Return [x, y] of the center of cell containing provided text 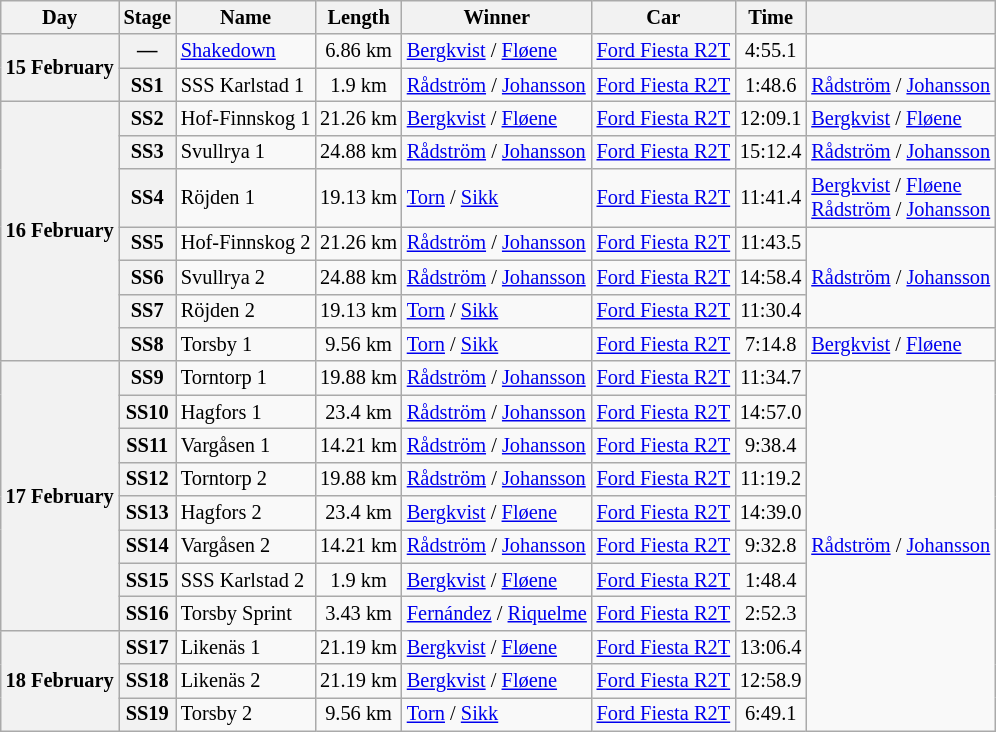
Winner [497, 17]
Torsby 2 [246, 714]
9:32.8 [770, 546]
Car [664, 17]
Time [770, 17]
SS15 [148, 580]
Svullrya 2 [246, 277]
Svullrya 1 [246, 152]
Shakedown [246, 51]
18 February [60, 680]
11:19.2 [770, 479]
12:58.9 [770, 681]
17 February [60, 496]
Torsby 1 [246, 344]
SS16 [148, 613]
SS5 [148, 243]
1:48.4 [770, 580]
15 February [60, 68]
SS17 [148, 647]
SS4 [148, 198]
3.43 km [358, 613]
SS18 [148, 681]
4:55.1 [770, 51]
SS6 [148, 277]
SS2 [148, 118]
Fernández / Riquelme [497, 613]
Torntorp 2 [246, 479]
SSS Karlstad 2 [246, 580]
11:43.5 [770, 243]
SS11 [148, 445]
SS14 [148, 546]
Bergkvist / Fløene Rådström / Johansson [900, 198]
Torsby Sprint [246, 613]
Vargåsen 2 [246, 546]
1:48.6 [770, 85]
Likenäs 1 [246, 647]
6.86 km [358, 51]
Length [358, 17]
Röjden 1 [246, 198]
9:38.4 [770, 445]
Torntorp 1 [246, 378]
SS3 [148, 152]
Hagfors 1 [246, 412]
SS19 [148, 714]
14:57.0 [770, 412]
Röjden 2 [246, 311]
12:09.1 [770, 118]
11:41.4 [770, 198]
Name [246, 17]
15:12.4 [770, 152]
16 February [60, 231]
SSS Karlstad 1 [246, 85]
2:52.3 [770, 613]
SS7 [148, 311]
7:14.8 [770, 344]
SS9 [148, 378]
11:34.7 [770, 378]
SS10 [148, 412]
Hagfors 2 [246, 513]
11:30.4 [770, 311]
Hof-Finnskog 2 [246, 243]
SS1 [148, 85]
Stage [148, 17]
Day [60, 17]
Hof-Finnskog 1 [246, 118]
13:06.4 [770, 647]
Likenäs 2 [246, 681]
6:49.1 [770, 714]
Vargåsen 1 [246, 445]
SS12 [148, 479]
14:39.0 [770, 513]
— [148, 51]
14:58.4 [770, 277]
SS13 [148, 513]
SS8 [148, 344]
